Output the (x, y) coordinate of the center of the cell containing the given text.  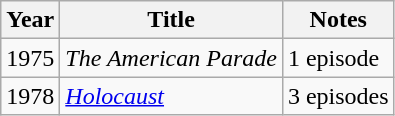
The American Parade (172, 58)
Year (30, 20)
1978 (30, 96)
Title (172, 20)
Notes (338, 20)
3 episodes (338, 96)
1975 (30, 58)
Holocaust (172, 96)
1 episode (338, 58)
